From the cell containing the given text, extract its center point as [X, Y] coordinate. 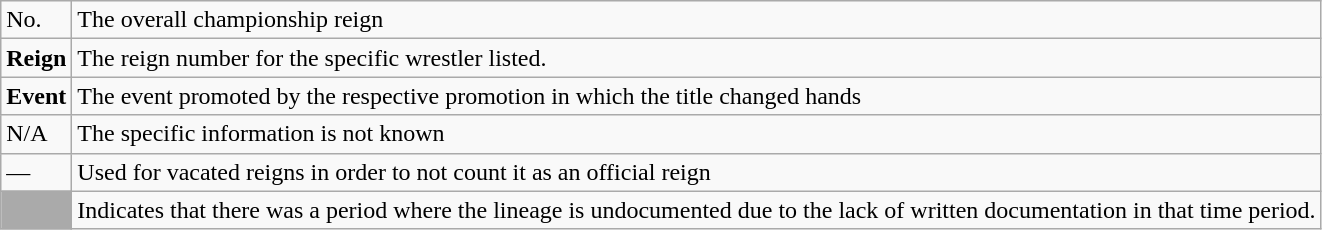
The reign number for the specific wrestler listed. [696, 58]
N/A [36, 134]
Reign [36, 58]
The event promoted by the respective promotion in which the title changed hands [696, 96]
The specific information is not known [696, 134]
Used for vacated reigns in order to not count it as an official reign [696, 172]
Indicates that there was a period where the lineage is undocumented due to the lack of written documentation in that time period. [696, 210]
— [36, 172]
Event [36, 96]
No. [36, 20]
The overall championship reign [696, 20]
